Pinpoint the cell where the given text exists, returning its [x, y] midpoint coordinate. 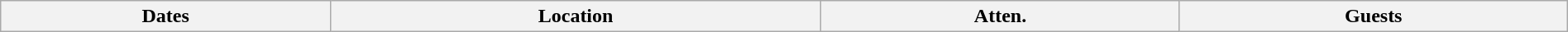
Dates [165, 16]
Location [576, 16]
Guests [1373, 16]
Atten. [1001, 16]
